Pinpoint the cell where the given text exists, returning its (X, Y) midpoint coordinate. 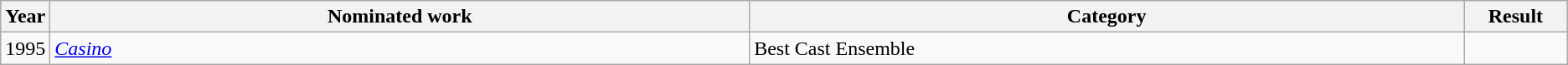
Nominated work (400, 17)
Year (25, 17)
Result (1516, 17)
Category (1107, 17)
Casino (400, 48)
Best Cast Ensemble (1107, 48)
1995 (25, 48)
